For the text-containing cell, return its midpoint in [X, Y] coordinate format. 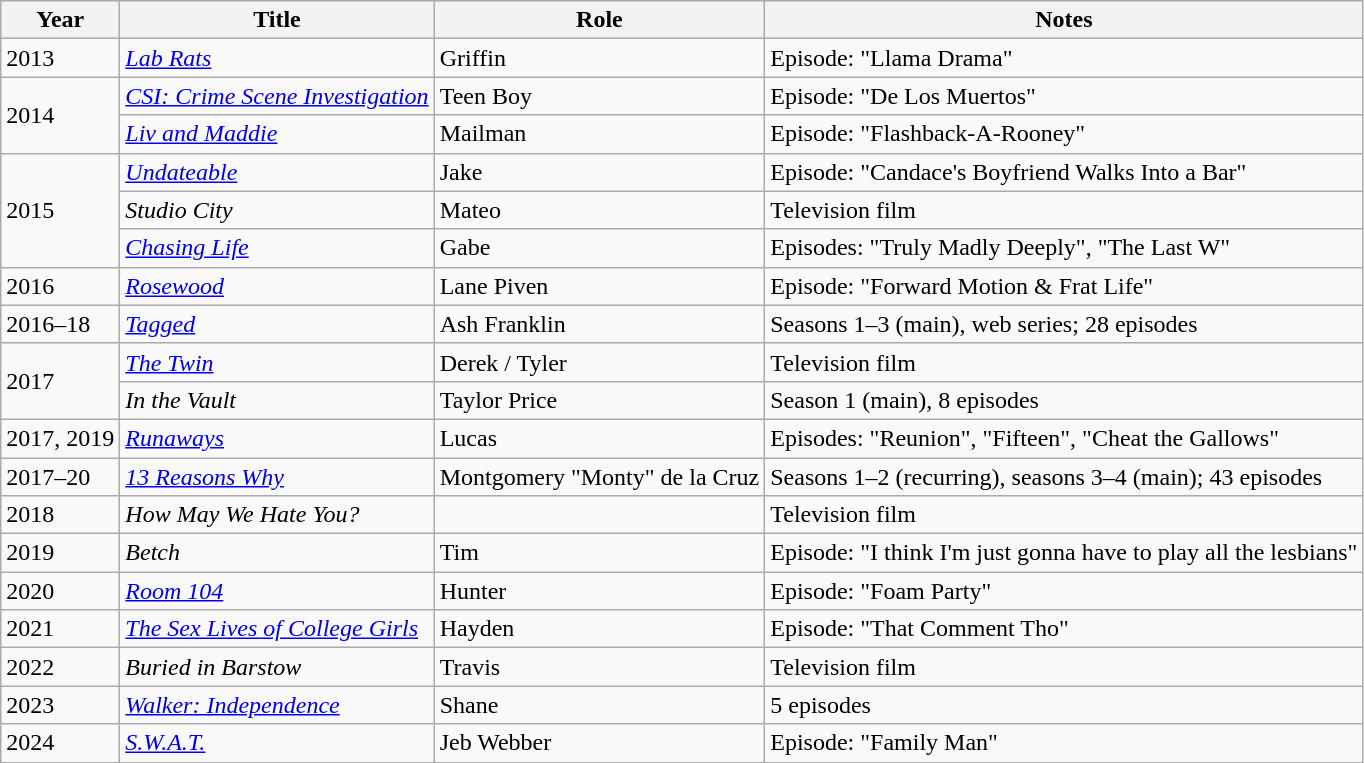
Ash Franklin [600, 324]
In the Vault [277, 400]
Mateo [600, 210]
Episode: "Flashback-A-Rooney" [1064, 134]
Mailman [600, 134]
Shane [600, 705]
Taylor Price [600, 400]
Episode: "Forward Motion & Frat Life" [1064, 286]
Episode: "Foam Party" [1064, 591]
5 episodes [1064, 705]
2016 [60, 286]
Chasing Life [277, 248]
2013 [60, 58]
Lab Rats [277, 58]
Derek / Tyler [600, 362]
Room 104 [277, 591]
Episodes: "Truly Madly Deeply", "The Last W" [1064, 248]
Title [277, 20]
Episode: "I think I'm just gonna have to play all the lesbians" [1064, 553]
2021 [60, 629]
Runaways [277, 438]
Hayden [600, 629]
Tim [600, 553]
Year [60, 20]
2014 [60, 115]
Buried in Barstow [277, 667]
2017, 2019 [60, 438]
Montgomery "Monty" de la Cruz [600, 477]
Season 1 (main), 8 episodes [1064, 400]
Notes [1064, 20]
Tagged [277, 324]
2016–18 [60, 324]
The Twin [277, 362]
13 Reasons Why [277, 477]
2018 [60, 515]
S.W.A.T. [277, 743]
Gabe [600, 248]
Betch [277, 553]
Walker: Independence [277, 705]
Episodes: "Reunion", "Fifteen", "Cheat the Gallows" [1064, 438]
Griffin [600, 58]
CSI: Crime Scene Investigation [277, 96]
Episode: "Candace's Boyfriend Walks Into a Bar" [1064, 172]
Teen Boy [600, 96]
Episode: "De Los Muertos" [1064, 96]
2017 [60, 381]
Episode: "That Comment Tho" [1064, 629]
2023 [60, 705]
2017–20 [60, 477]
Role [600, 20]
Seasons 1–2 (recurring), seasons 3–4 (main); 43 episodes [1064, 477]
Travis [600, 667]
Lucas [600, 438]
Studio City [277, 210]
Rosewood [277, 286]
Episode: "Llama Drama" [1064, 58]
Lane Piven [600, 286]
Jeb Webber [600, 743]
2020 [60, 591]
Hunter [600, 591]
The Sex Lives of College Girls [277, 629]
Seasons 1–3 (main), web series; 28 episodes [1064, 324]
Jake [600, 172]
How May We Hate You? [277, 515]
2022 [60, 667]
2024 [60, 743]
Undateable [277, 172]
Episode: "Family Man" [1064, 743]
Liv and Maddie [277, 134]
2015 [60, 210]
2019 [60, 553]
